Identify which cell holds the provided text, then report its (X, Y) central coordinate. 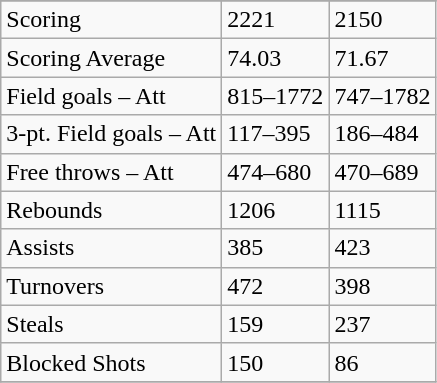
815–1772 (276, 96)
2221 (276, 20)
385 (276, 248)
150 (276, 362)
3-pt. Field goals – Att (112, 134)
186–484 (382, 134)
470–689 (382, 172)
Scoring Average (112, 58)
Scoring (112, 20)
474–680 (276, 172)
237 (382, 324)
71.67 (382, 58)
74.03 (276, 58)
Blocked Shots (112, 362)
423 (382, 248)
Free throws – Att (112, 172)
117–395 (276, 134)
1115 (382, 210)
398 (382, 286)
472 (276, 286)
Assists (112, 248)
86 (382, 362)
2150 (382, 20)
Steals (112, 324)
Field goals – Att (112, 96)
1206 (276, 210)
747–1782 (382, 96)
Rebounds (112, 210)
159 (276, 324)
Turnovers (112, 286)
